For the text-containing cell, return its midpoint in (x, y) coordinate format. 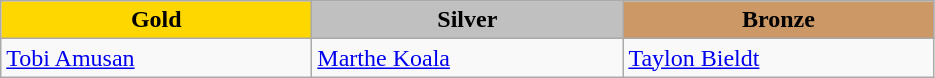
Taylon Bieldt (778, 58)
Gold (156, 20)
Marthe Koala (468, 58)
Tobi Amusan (156, 58)
Silver (468, 20)
Bronze (778, 20)
